For the text-containing cell, return its midpoint in [X, Y] coordinate format. 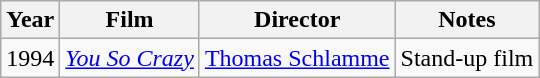
Notes [467, 20]
1994 [30, 58]
Film [130, 20]
Stand-up film [467, 58]
You So Crazy [130, 58]
Year [30, 20]
Thomas Schlamme [297, 58]
Director [297, 20]
